Pinpoint the cell where the given text exists, returning its (X, Y) midpoint coordinate. 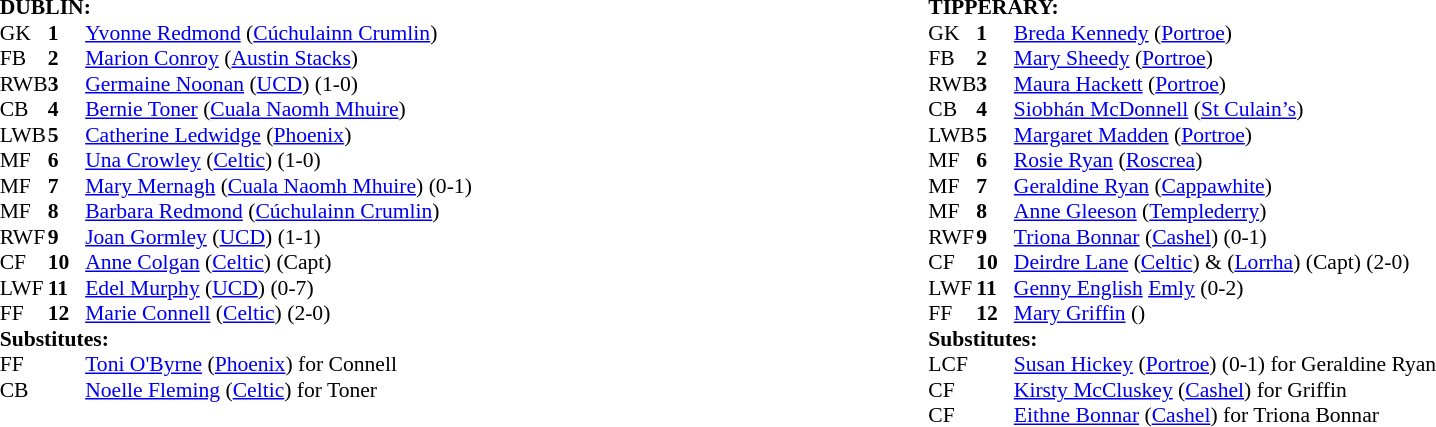
Joan Gormley (UCD) (1-1) (278, 237)
Maura Hackett (Portroe) (1225, 84)
Edel Murphy (UCD) (0-7) (278, 288)
Deirdre Lane (Celtic) & (Lorrha) (Capt) (2-0) (1225, 263)
Genny English Emly (0-2) (1225, 288)
Anne Gleeson (Templederry) (1225, 211)
Marion Conroy (Austin Stacks) (278, 59)
Mary Sheedy (Portroe) (1225, 59)
Anne Colgan (Celtic) (Capt) (278, 263)
Marie Connell (Celtic) (2-0) (278, 313)
Germaine Noonan (UCD) (1-0) (278, 84)
Mary Griffin () (1225, 313)
Geraldine Ryan (Cappawhite) (1225, 186)
LCF (952, 365)
Breda Kennedy (Portroe) (1225, 33)
Siobhán McDonnell (St Culain’s) (1225, 109)
Una Crowley (Celtic) (1-0) (278, 161)
Triona Bonnar (Cashel) (0-1) (1225, 237)
Kirsty McCluskey (Cashel) for Griffin (1225, 390)
Margaret Madden (Portroe) (1225, 135)
Toni O'Byrne (Phoenix) for Connell (278, 365)
Mary Mernagh (Cuala Naomh Mhuire) (0-1) (278, 186)
Susan Hickey (Portroe) (0-1) for Geraldine Ryan (1225, 365)
Bernie Toner (Cuala Naomh Mhuire) (278, 109)
Yvonne Redmond (Cúchulainn Crumlin) (278, 33)
Catherine Ledwidge (Phoenix) (278, 135)
Noelle Fleming (Celtic) for Toner (278, 390)
Rosie Ryan (Roscrea) (1225, 161)
Barbara Redmond (Cúchulainn Crumlin) (278, 211)
